Locate the cell with the specified text and output its (X, Y) center coordinate. 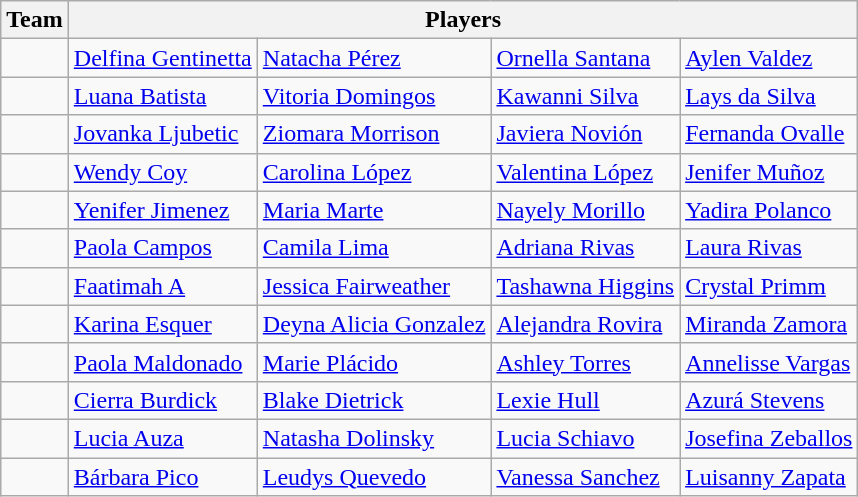
Leudys Quevedo (374, 477)
Fernanda Ovalle (769, 134)
Luana Batista (162, 96)
Paola Campos (162, 248)
Paola Maldonado (162, 362)
Maria Marte (374, 210)
Alejandra Rovira (586, 324)
Laura Rivas (769, 248)
Javiera Novión (586, 134)
Kawanni Silva (586, 96)
Luisanny Zapata (769, 477)
Carolina López (374, 172)
Ziomara Morrison (374, 134)
Josefina Zeballos (769, 438)
Yenifer Jimenez (162, 210)
Adriana Rivas (586, 248)
Cierra Burdick (162, 400)
Annelisse Vargas (769, 362)
Jessica Fairweather (374, 286)
Lays da Silva (769, 96)
Azurá Stevens (769, 400)
Delfina Gentinetta (162, 58)
Jovanka Ljubetic (162, 134)
Ornella Santana (586, 58)
Aylen Valdez (769, 58)
Lucia Schiavo (586, 438)
Blake Dietrick (374, 400)
Natasha Dolinsky (374, 438)
Vanessa Sanchez (586, 477)
Marie Plácido (374, 362)
Nayely Morillo (586, 210)
Team (35, 20)
Jenifer Muñoz (769, 172)
Lexie Hull (586, 400)
Yadira Polanco (769, 210)
Ashley Torres (586, 362)
Wendy Coy (162, 172)
Crystal Primm (769, 286)
Lucia Auza (162, 438)
Camila Lima (374, 248)
Natacha Pérez (374, 58)
Karina Esquer (162, 324)
Tashawna Higgins (586, 286)
Miranda Zamora (769, 324)
Vitoria Domingos (374, 96)
Faatimah A (162, 286)
Deyna Alicia Gonzalez (374, 324)
Bárbara Pico (162, 477)
Valentina López (586, 172)
Players (463, 20)
